Scan for the cell matching the given text and deliver its [x, y] coordinate at center. 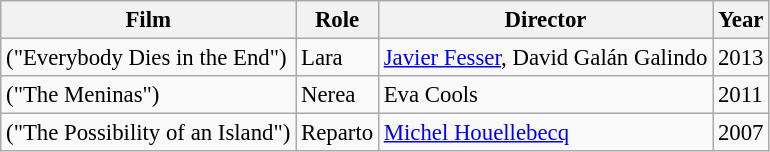
2007 [741, 133]
Year [741, 20]
Film [148, 20]
("Everybody Dies in the End") [148, 58]
("The Meninas") [148, 95]
Michel Houellebecq [545, 133]
Reparto [338, 133]
Eva Cools [545, 95]
Role [338, 20]
2011 [741, 95]
Nerea [338, 95]
Director [545, 20]
2013 [741, 58]
Lara [338, 58]
Javier Fesser, David Galán Galindo [545, 58]
("The Possibility of an Island") [148, 133]
